Locate the cell with the specified text and output its [X, Y] center coordinate. 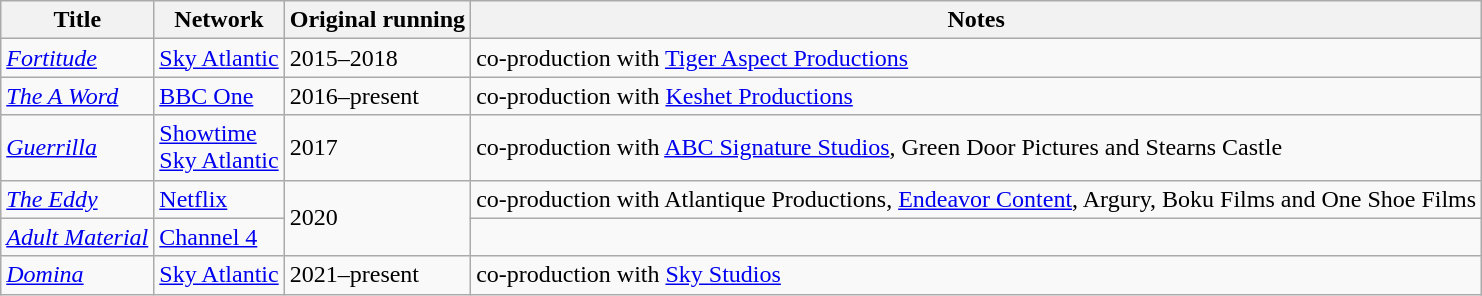
Netflix [219, 199]
Channel 4 [219, 237]
2016–present [377, 96]
Original running [377, 20]
co-production with Tiger Aspect Productions [976, 58]
co-production with ABC Signature Studios, Green Door Pictures and Stearns Castle [976, 148]
2015–2018 [377, 58]
2021–present [377, 275]
Title [78, 20]
Guerrilla [78, 148]
2017 [377, 148]
Adult Material [78, 237]
co-production with Keshet Productions [976, 96]
BBC One [219, 96]
Fortitude [78, 58]
co-production with Sky Studios [976, 275]
2020 [377, 218]
Network [219, 20]
Notes [976, 20]
The Eddy [78, 199]
ShowtimeSky Atlantic [219, 148]
Domina [78, 275]
The A Word [78, 96]
co-production with Atlantique Productions, Endeavor Content, Argury, Boku Films and One Shoe Films [976, 199]
